Output the (x, y) coordinate of the center of the cell containing the given text.  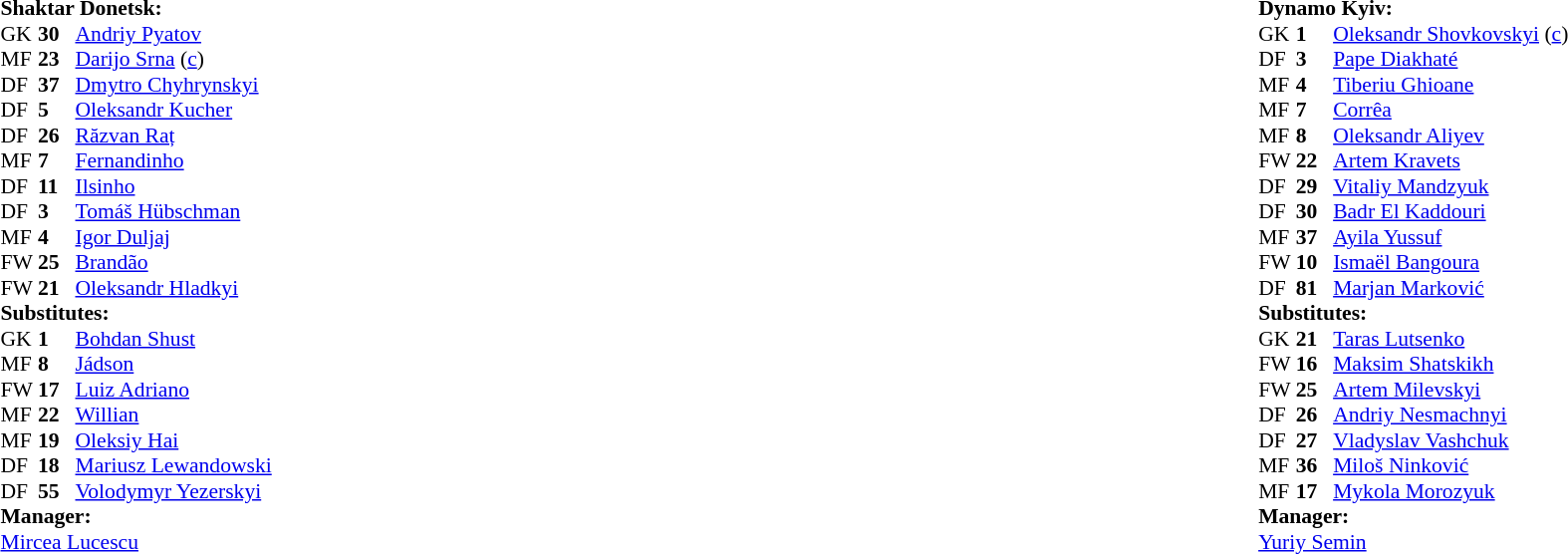
Corrêa (1450, 111)
23 (57, 59)
Badr El Kaddouri (1450, 212)
Fernandinho (173, 160)
Răzvan Raț (173, 136)
Mariusz Lewandowski (173, 465)
Igor Duljaj (173, 237)
Artem Kravets (1450, 160)
36 (1315, 465)
Oleksandr Aliyev (1450, 136)
Pape Diakhaté (1450, 59)
81 (1315, 288)
Ismaël Bangoura (1450, 262)
16 (1315, 364)
Miloš Ninković (1450, 465)
Tiberiu Ghioane (1450, 85)
Tomáš Hübschman (173, 212)
Oleksandr Kucher (173, 111)
Taras Lutsenko (1450, 339)
Andriy Pyatov (173, 34)
19 (57, 440)
10 (1315, 262)
Marjan Marković (1450, 288)
29 (1315, 186)
Volodymyr Yezerskyi (173, 491)
Artem Milevskyi (1450, 390)
Oleksandr Shovkovskyi (c) (1450, 34)
18 (57, 465)
Ayila Yussuf (1450, 237)
Oleksandr Hladkyi (173, 288)
Dmytro Chyhrynskyi (173, 85)
11 (57, 186)
Maksim Shatskikh (1450, 364)
Willian (173, 415)
5 (57, 111)
Vitaliy Mandzyuk (1450, 186)
Jádson (173, 364)
Oleksiy Hai (173, 440)
Vladyslav Vashchuk (1450, 440)
Brandão (173, 262)
Darijo Srna (c) (173, 59)
Bohdan Shust (173, 339)
Andriy Nesmachnyi (1450, 415)
Mykola Morozyuk (1450, 491)
27 (1315, 440)
55 (57, 491)
Luiz Adriano (173, 390)
Ilsinho (173, 186)
